Output the (X, Y) coordinate of the center of the cell containing the given text.  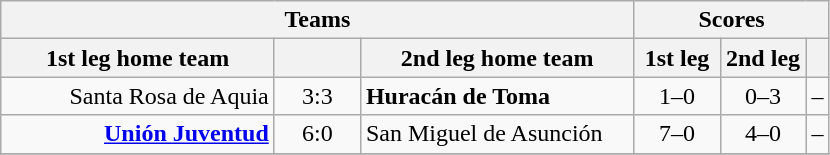
4–0 (763, 134)
Huracán de Toma (497, 96)
3:3 (317, 96)
1st leg (677, 58)
6:0 (317, 134)
Scores (732, 20)
2nd leg home team (497, 58)
2nd leg (763, 58)
0–3 (763, 96)
Santa Rosa de Aquia (138, 96)
1st leg home team (138, 58)
1–0 (677, 96)
Teams (318, 20)
Unión Juventud (138, 134)
San Miguel de Asunción (497, 134)
7–0 (677, 134)
